Return the [x, y] coordinate for the center point of the cell that contains the specified text.  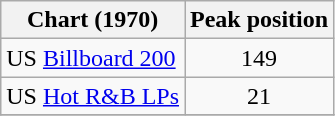
21 [260, 96]
US Billboard 200 [93, 58]
Chart (1970) [93, 20]
149 [260, 58]
Peak position [260, 20]
US Hot R&B LPs [93, 96]
